Provide the (x, y) coordinate of the cell's center where the given text is located.  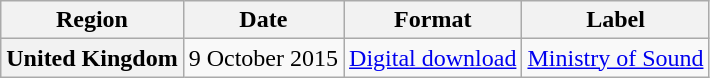
Digital download (433, 58)
Region (92, 20)
Label (616, 20)
9 October 2015 (263, 58)
Format (433, 20)
Ministry of Sound (616, 58)
United Kingdom (92, 58)
Date (263, 20)
